Detect which cell encompasses the target text, then output its (x, y) center coordinate. 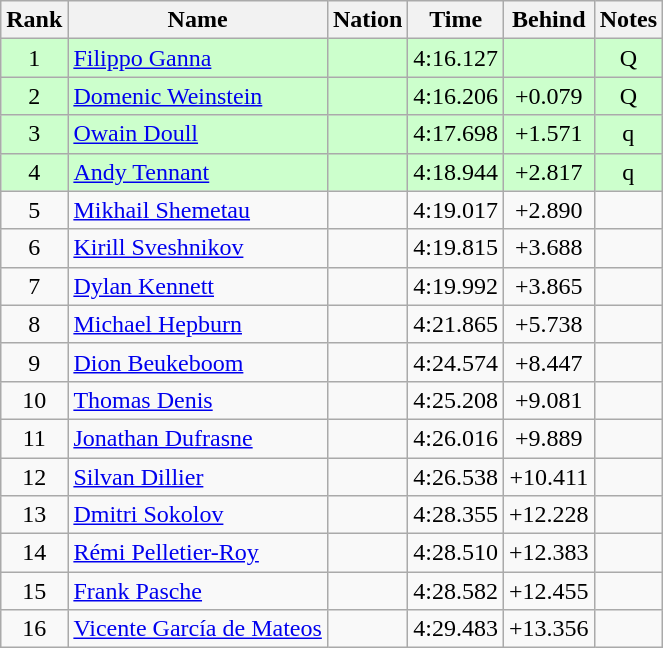
4:19.017 (456, 210)
4:24.574 (456, 362)
12 (34, 477)
+9.081 (550, 400)
3 (34, 134)
+0.079 (550, 96)
Kirill Sveshnikov (198, 248)
4:16.206 (456, 96)
Behind (550, 20)
13 (34, 515)
Filippo Ganna (198, 58)
Thomas Denis (198, 400)
+12.383 (550, 553)
Silvan Dillier (198, 477)
Vicente García de Mateos (198, 629)
Notes (628, 20)
4:28.582 (456, 591)
4:26.016 (456, 438)
Domenic Weinstein (198, 96)
+2.890 (550, 210)
4:21.865 (456, 324)
+10.411 (550, 477)
+8.447 (550, 362)
Jonathan Dufrasne (198, 438)
16 (34, 629)
1 (34, 58)
Owain Doull (198, 134)
+12.455 (550, 591)
Dmitri Sokolov (198, 515)
Rank (34, 20)
+2.817 (550, 172)
4 (34, 172)
Mikhail Shemetau (198, 210)
Rémi Pelletier-Roy (198, 553)
2 (34, 96)
Dylan Kennett (198, 286)
11 (34, 438)
7 (34, 286)
10 (34, 400)
4:19.992 (456, 286)
+3.865 (550, 286)
5 (34, 210)
4:29.483 (456, 629)
Name (198, 20)
15 (34, 591)
14 (34, 553)
8 (34, 324)
Time (456, 20)
4:18.944 (456, 172)
9 (34, 362)
Michael Hepburn (198, 324)
6 (34, 248)
4:17.698 (456, 134)
+1.571 (550, 134)
4:26.538 (456, 477)
4:28.510 (456, 553)
+9.889 (550, 438)
4:16.127 (456, 58)
4:28.355 (456, 515)
+12.228 (550, 515)
+3.688 (550, 248)
4:25.208 (456, 400)
Dion Beukeboom (198, 362)
Andy Tennant (198, 172)
Nation (367, 20)
+13.356 (550, 629)
+5.738 (550, 324)
Frank Pasche (198, 591)
4:19.815 (456, 248)
